Extract the [X, Y] coordinate from the center of the cell holding the provided text.  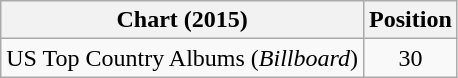
30 [411, 58]
Position [411, 20]
Chart (2015) [182, 20]
US Top Country Albums (Billboard) [182, 58]
